Return the (x, y) coordinate for the center point of the cell that contains the specified text.  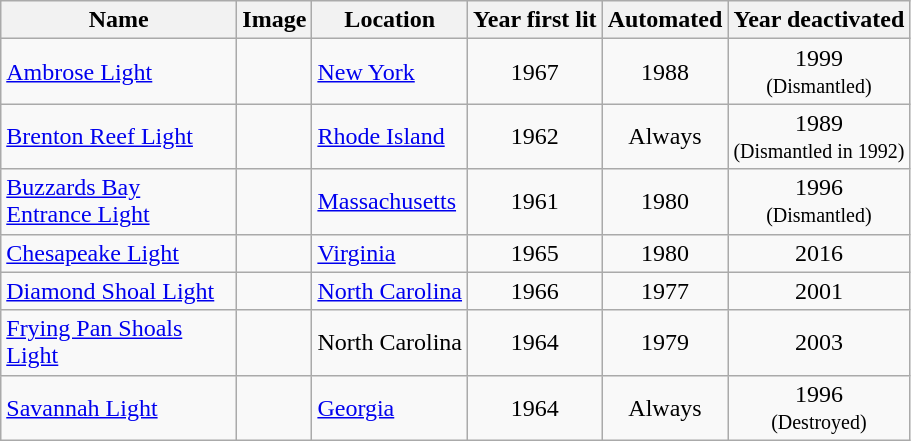
1965 (536, 253)
Location (390, 20)
1999(Dismantled) (819, 72)
Rhode Island (390, 136)
1988 (665, 72)
1961 (536, 202)
Diamond Shoal Light (119, 291)
1996(Destroyed) (819, 408)
1979 (665, 342)
Ambrose Light (119, 72)
Brenton Reef Light (119, 136)
Name (119, 20)
Year deactivated (819, 20)
2003 (819, 342)
1977 (665, 291)
Automated (665, 20)
Massachusetts (390, 202)
Virginia (390, 253)
Buzzards Bay Entrance Light (119, 202)
Chesapeake Light (119, 253)
Year first lit (536, 20)
Frying Pan Shoals Light (119, 342)
Image (274, 20)
1996(Dismantled) (819, 202)
1962 (536, 136)
1989(Dismantled in 1992) (819, 136)
2001 (819, 291)
Savannah Light (119, 408)
2016 (819, 253)
Georgia (390, 408)
New York (390, 72)
1967 (536, 72)
1966 (536, 291)
